From the cell containing the given text, extract its center point as [x, y] coordinate. 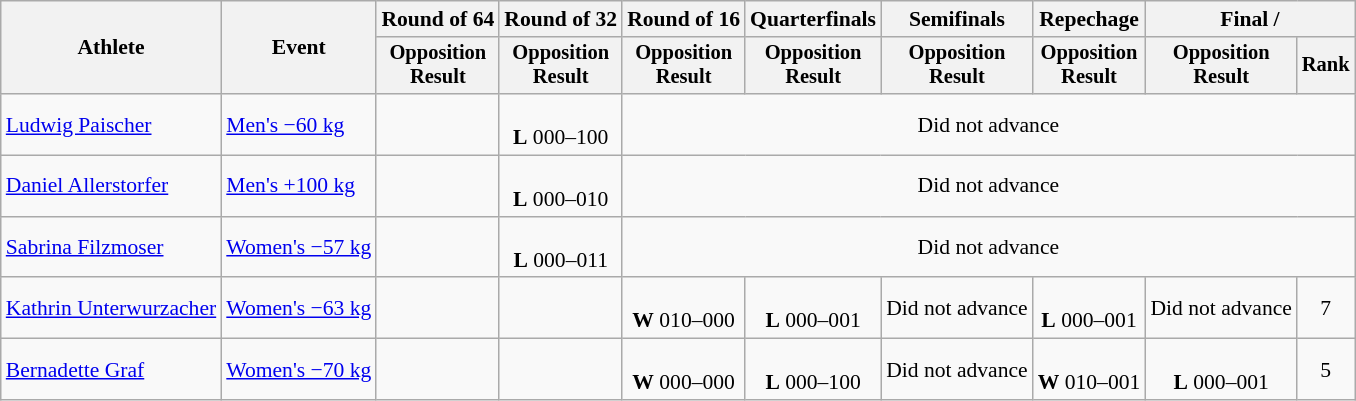
Men's +100 kg [298, 186]
W 010–001 [1090, 370]
W 010–000 [684, 308]
Round of 64 [438, 19]
Rank [1326, 66]
Event [298, 48]
Men's −60 kg [298, 124]
Athlete [111, 48]
Round of 32 [560, 19]
L 000–011 [560, 248]
Quarterfinals [813, 19]
Daniel Allerstorfer [111, 186]
Round of 16 [684, 19]
Sabrina Filzmoser [111, 248]
Repechage [1090, 19]
Women's −57 kg [298, 248]
Semifinals [957, 19]
Women's −70 kg [298, 370]
5 [1326, 370]
Bernadette Graf [111, 370]
Kathrin Unterwurzacher [111, 308]
L 000–010 [560, 186]
Women's −63 kg [298, 308]
7 [1326, 308]
W 000–000 [684, 370]
Final / [1250, 19]
Ludwig Paischer [111, 124]
